Return [X, Y] of the center of cell containing provided text 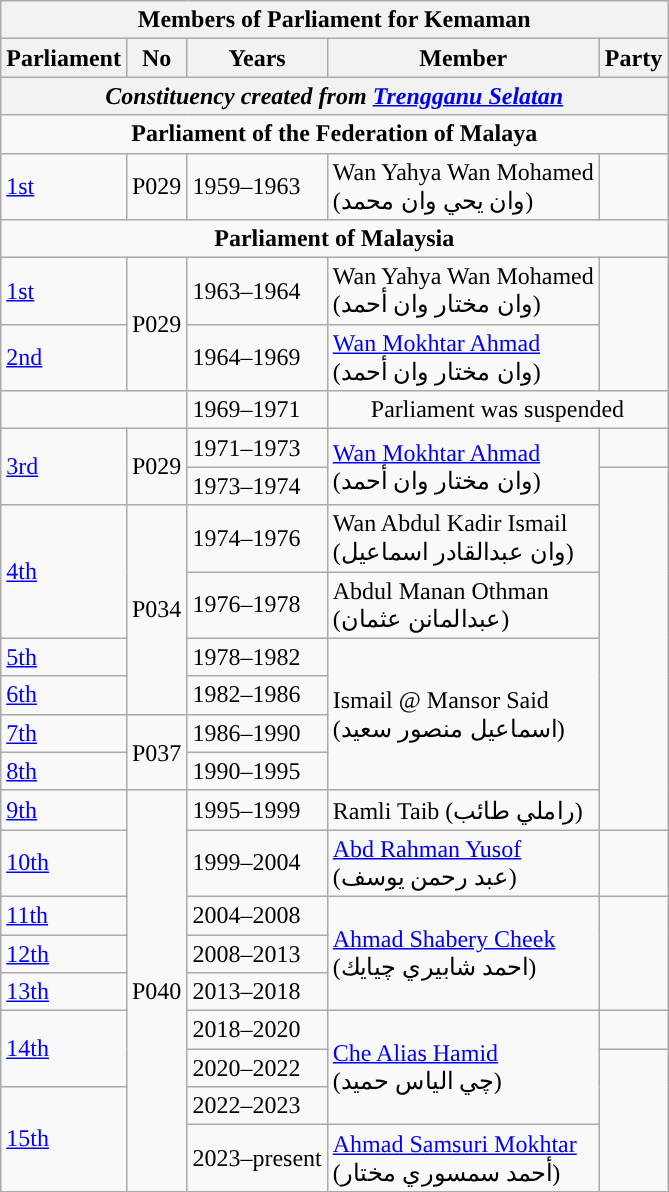
1963–1964 [257, 292]
Parliament of Malaysia [334, 239]
1971–1973 [257, 448]
P040 [156, 990]
P037 [156, 752]
Che Alias Hamid (چي الياس حميد) [463, 1068]
1969–1971 [257, 410]
8th [64, 771]
1973–1974 [257, 486]
1990–1995 [257, 771]
Party [633, 58]
Ramli Taib (راملي طائب) [463, 810]
2022–2023 [257, 1106]
13th [64, 992]
Parliament of the Federation of Malaya [334, 134]
No [156, 58]
1986–1990 [257, 733]
Ahmad Samsuri Mokhtar (أحمد سمسوري مختار‎) [463, 1158]
Constituency created from Trengganu Selatan [334, 96]
Years [257, 58]
Ismail @ Mansor Said (اسماعيل منصور سعيد) [463, 714]
1999–2004 [257, 864]
2020–2022 [257, 1068]
6th [64, 695]
2023–present [257, 1158]
Wan Yahya Wan Mohamed (وان يحي وان محمد) [463, 186]
1964–1969 [257, 358]
12th [64, 953]
2018–2020 [257, 1030]
Members of Parliament for Kemaman [334, 20]
Ahmad Shabery Cheek (احمد شابيري چيايك) [463, 953]
9th [64, 810]
4th [64, 572]
Member [463, 58]
10th [64, 864]
P034 [156, 610]
Parliament was suspended [497, 410]
Wan Yahya Wan Mohamed (وان مختار وان أحمد) [463, 292]
15th [64, 1140]
Wan Abdul Kadir Ismail (وان عبدالقادر اسماعيل) [463, 538]
11th [64, 915]
1978–1982 [257, 657]
2nd [64, 358]
2004–2008 [257, 915]
7th [64, 733]
2008–2013 [257, 953]
1982–1986 [257, 695]
14th [64, 1049]
5th [64, 657]
3rd [64, 467]
2013–2018 [257, 992]
1995–1999 [257, 810]
1974–1976 [257, 538]
Abdul Manan Othman (عبدالمانن عثمان) [463, 606]
1959–1963 [257, 186]
Parliament [64, 58]
Abd Rahman Yusof (عبد رحمن يوسف) [463, 864]
1976–1978 [257, 606]
